Extract the (x, y) coordinate from the center of the cell holding the provided text.  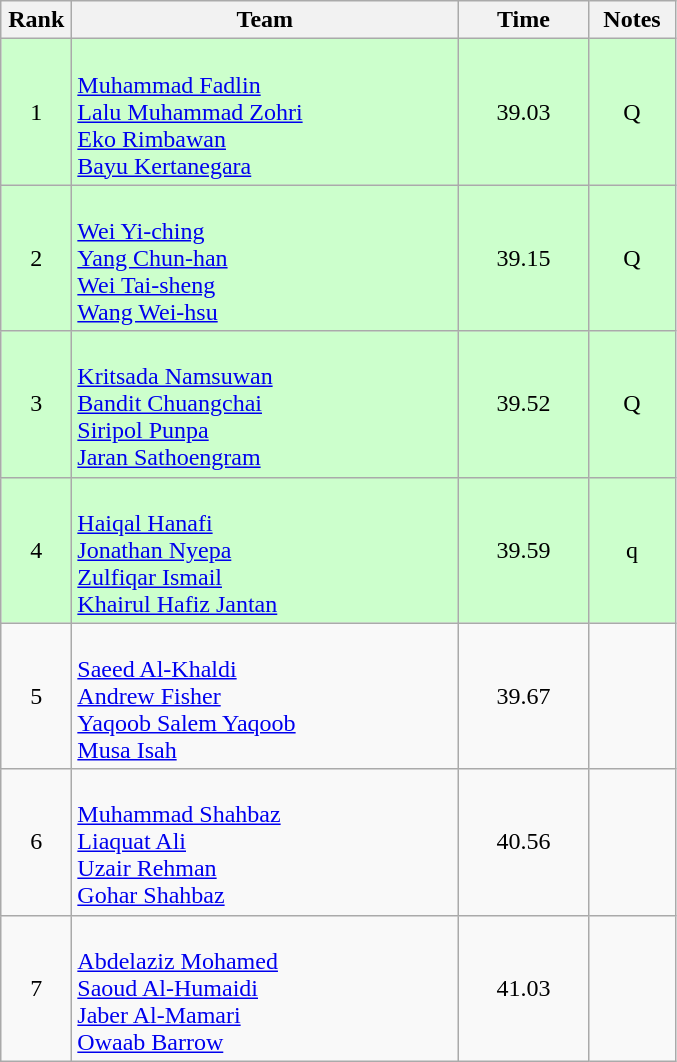
Saeed Al-KhaldiAndrew FisherYaqoob Salem YaqoobMusa Isah (265, 696)
Haiqal HanafiJonathan NyepaZulfiqar IsmailKhairul Hafiz Jantan (265, 550)
3 (36, 404)
7 (36, 988)
Kritsada NamsuwanBandit ChuangchaiSiripol PunpaJaran Sathoengram (265, 404)
Time (524, 20)
Notes (632, 20)
Team (265, 20)
2 (36, 258)
q (632, 550)
1 (36, 112)
Rank (36, 20)
Muhammad ShahbazLiaquat AliUzair RehmanGohar Shahbaz (265, 842)
39.67 (524, 696)
39.59 (524, 550)
4 (36, 550)
39.52 (524, 404)
39.15 (524, 258)
Wei Yi-chingYang Chun-hanWei Tai-shengWang Wei-hsu (265, 258)
5 (36, 696)
6 (36, 842)
39.03 (524, 112)
Muhammad FadlinLalu Muhammad ZohriEko RimbawanBayu Kertanegara (265, 112)
40.56 (524, 842)
Abdelaziz MohamedSaoud Al-HumaidiJaber Al-MamariOwaab Barrow (265, 988)
41.03 (524, 988)
